Provide the [X, Y] coordinate of the cell's center where the given text is located.  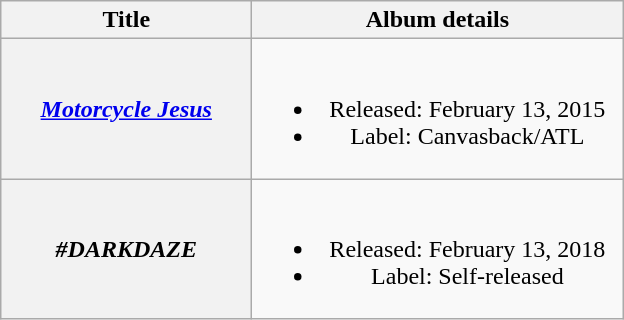
Released: February 13, 2018Label: Self-released [438, 249]
Released: February 13, 2015Label: Canvasback/ATL [438, 109]
Title [126, 20]
Album details [438, 20]
#DARKDAZE [126, 249]
Motorcycle Jesus [126, 109]
